Extract the [x, y] coordinate from the center of the cell holding the provided text.  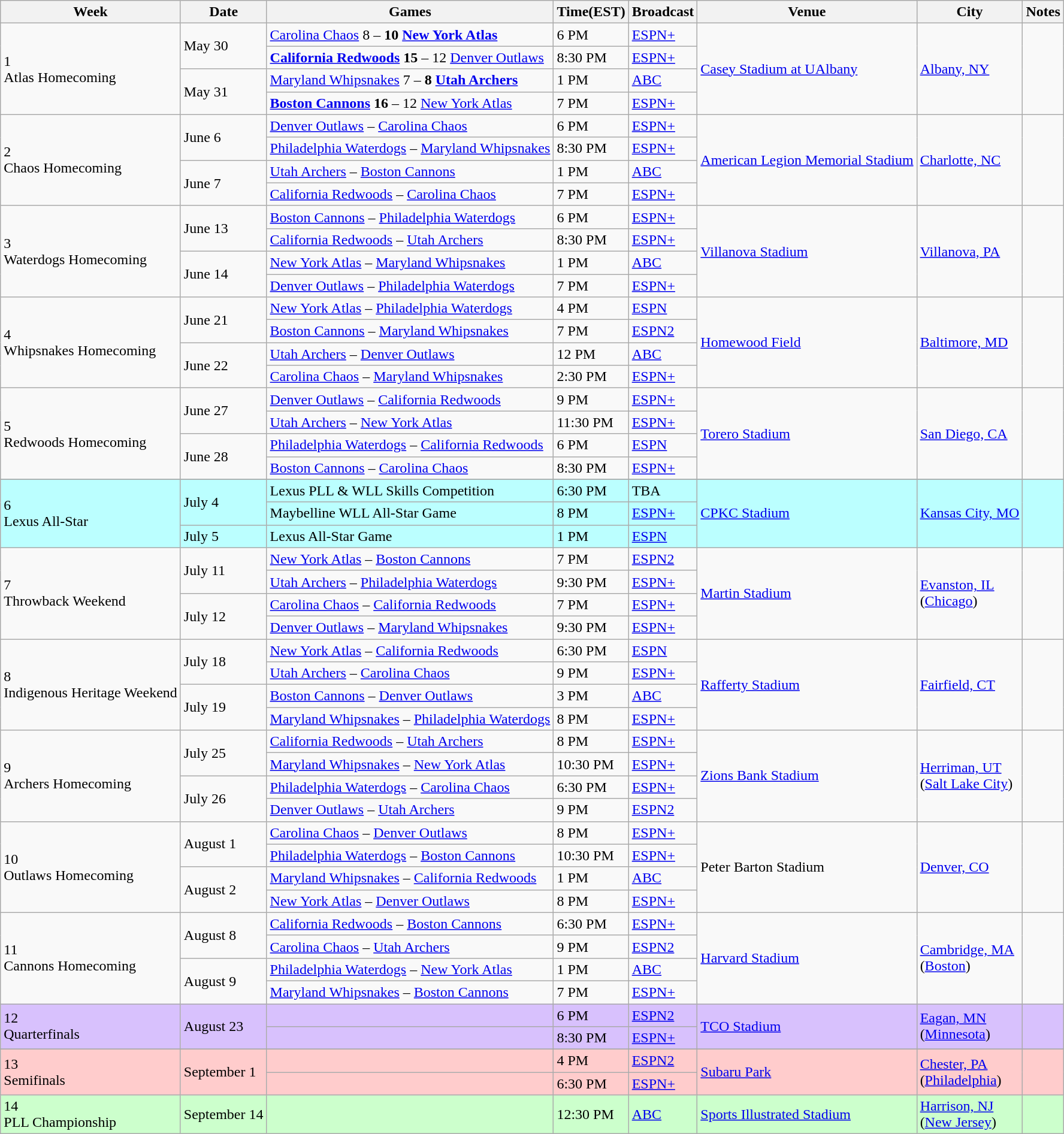
Baltimore, MD [969, 343]
Subaru Park [807, 1072]
6 Lexus All-Star [91, 513]
May 30 [223, 46]
Fairfield, CT [969, 684]
June 28 [223, 456]
Denver, CO [969, 867]
Utah Archers – New York Atlas [410, 422]
New York Atlas – Maryland Whipsnakes [410, 262]
Torero Stadium [807, 434]
3 PM [591, 696]
July 25 [223, 753]
Harvard Stadium [807, 958]
Carolina Chaos – Maryland Whipsnakes [410, 377]
Albany, NY [969, 69]
Harrison, NJ (New Jersey) [969, 1114]
Broadcast [663, 12]
June 7 [223, 183]
Martin Stadium [807, 593]
Venue [807, 12]
Peter Barton Stadium [807, 867]
July 11 [223, 570]
12 PM [591, 354]
Sports Illustrated Stadium [807, 1114]
Lexus All-Star Game [410, 536]
8 Indigenous Heritage Weekend [91, 684]
June 22 [223, 365]
August 1 [223, 844]
Carolina Chaos – Denver Outlaws [410, 833]
2 Chaos Homecoming [91, 160]
11:30 PM [591, 422]
September 14 [223, 1114]
Denver Outlaws – Philadelphia Waterdogs [410, 286]
American Legion Memorial Stadium [807, 160]
Zions Bank Stadium [807, 776]
3 Waterdogs Homecoming [91, 251]
June 27 [223, 411]
Evanston, IL (Chicago) [969, 593]
Chester, PA (Philadelphia) [969, 1072]
September 1 [223, 1072]
Philadelphia Waterdogs – Maryland Whipsnakes [410, 149]
Notes [1043, 12]
July 26 [223, 799]
Carolina Chaos – California Redwoods [410, 604]
5 Redwoods Homecoming [91, 434]
Charlotte, NC [969, 160]
August 23 [223, 1027]
9 Archers Homecoming [91, 776]
Games [410, 12]
July 19 [223, 707]
Maybelline WLL All-Star Game [410, 513]
Maryland Whipsnakes 7 – 8 Utah Archers [410, 80]
Cambridge, MA (Boston) [969, 958]
New York Atlas – Philadelphia Waterdogs [410, 309]
Rafferty Stadium [807, 684]
Utah Archers – Carolina Chaos [410, 673]
7 Throwback Weekend [91, 593]
Carolina Chaos – Utah Archers [410, 946]
San Diego, CA [969, 434]
May 31 [223, 92]
California Redwoods – Boston Cannons [410, 924]
Week [91, 12]
June 21 [223, 320]
Boston Cannons – Maryland Whipsnakes [410, 331]
California Redwoods 15 – 12 Denver Outlaws [410, 58]
Lexus PLL & WLL Skills Competition [410, 491]
TBA [663, 491]
Denver Outlaws – Maryland Whipsnakes [410, 627]
Eagan, MN(Minnesota) [969, 1027]
11 Cannons Homecoming [91, 958]
4 Whipsnakes Homecoming [91, 343]
California Redwoods – Carolina Chaos [410, 194]
June 6 [223, 137]
Boston Cannons – Denver Outlaws [410, 696]
Date [223, 12]
Casey Stadium at UAlbany [807, 69]
Boston Cannons 16 – 12 New York Atlas [410, 103]
Homewood Field [807, 343]
July 4 [223, 502]
10 Outlaws Homecoming [91, 867]
August 8 [223, 935]
TCO Stadium [807, 1027]
Utah Archers – Philadelphia Waterdogs [410, 582]
Villanova Stadium [807, 251]
June 14 [223, 274]
New York Atlas – Boston Cannons [410, 559]
Denver Outlaws – California Redwoods [410, 400]
Herriman, UT (Salt Lake City) [969, 776]
Boston Cannons – Carolina Chaos [410, 468]
12:30 PM [591, 1114]
Maryland Whipsnakes – Philadelphia Waterdogs [410, 719]
July 18 [223, 661]
Villanova, PA [969, 251]
City [969, 12]
Philadelphia Waterdogs – Boston Cannons [410, 855]
13 Semifinals [91, 1072]
12 Quarterfinals [91, 1027]
Denver Outlaws – Carolina Chaos [410, 126]
August 9 [223, 981]
Utah Archers – Denver Outlaws [410, 354]
Time(EST) [591, 12]
July 12 [223, 616]
Kansas City, MO [969, 513]
Philadelphia Waterdogs – California Redwoods [410, 445]
Maryland Whipsnakes – Boston Cannons [410, 992]
August 2 [223, 890]
2:30 PM [591, 377]
14 PLL Championship [91, 1114]
July 5 [223, 536]
Philadelphia Waterdogs – New York Atlas [410, 969]
New York Atlas – Denver Outlaws [410, 901]
Carolina Chaos 8 – 10 New York Atlas [410, 35]
New York Atlas – California Redwoods [410, 650]
Maryland Whipsnakes – New York Atlas [410, 764]
Boston Cannons – Philadelphia Waterdogs [410, 217]
Philadelphia Waterdogs – Carolina Chaos [410, 787]
Utah Archers – Boston Cannons [410, 171]
Denver Outlaws – Utah Archers [410, 810]
CPKC Stadium [807, 513]
Maryland Whipsnakes – California Redwoods [410, 878]
June 13 [223, 228]
1 Atlas Homecoming [91, 69]
